Locate the cell with the specified text and output its (x, y) center coordinate. 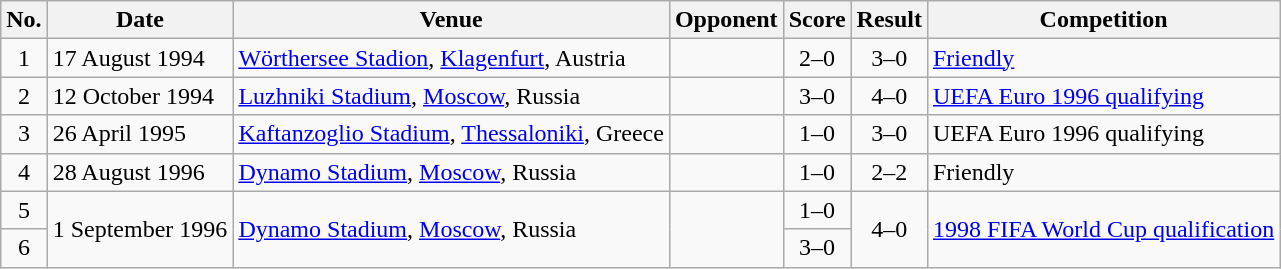
Wörthersee Stadion, Klagenfurt, Austria (452, 58)
4 (24, 172)
No. (24, 20)
Date (140, 20)
28 August 1996 (140, 172)
Luzhniki Stadium, Moscow, Russia (452, 96)
1 (24, 58)
Score (817, 20)
12 October 1994 (140, 96)
2–2 (889, 172)
Venue (452, 20)
26 April 1995 (140, 134)
2–0 (817, 58)
5 (24, 210)
2 (24, 96)
Opponent (726, 20)
Result (889, 20)
1 September 1996 (140, 229)
6 (24, 248)
Kaftanzoglio Stadium, Thessaloniki, Greece (452, 134)
17 August 1994 (140, 58)
1998 FIFA World Cup qualification (1103, 229)
3 (24, 134)
Competition (1103, 20)
